Return [x, y] of the center of cell containing provided text 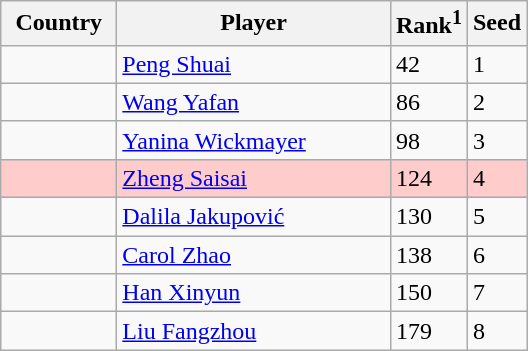
6 [496, 255]
Seed [496, 24]
Carol Zhao [254, 255]
Han Xinyun [254, 293]
2 [496, 102]
42 [428, 64]
5 [496, 217]
Zheng Saisai [254, 178]
Peng Shuai [254, 64]
Country [59, 24]
Player [254, 24]
Rank1 [428, 24]
1 [496, 64]
86 [428, 102]
179 [428, 331]
124 [428, 178]
Yanina Wickmayer [254, 140]
138 [428, 255]
8 [496, 331]
Dalila Jakupović [254, 217]
Liu Fangzhou [254, 331]
150 [428, 293]
98 [428, 140]
4 [496, 178]
130 [428, 217]
3 [496, 140]
Wang Yafan [254, 102]
7 [496, 293]
